Pinpoint the cell where the given text exists, returning its [X, Y] midpoint coordinate. 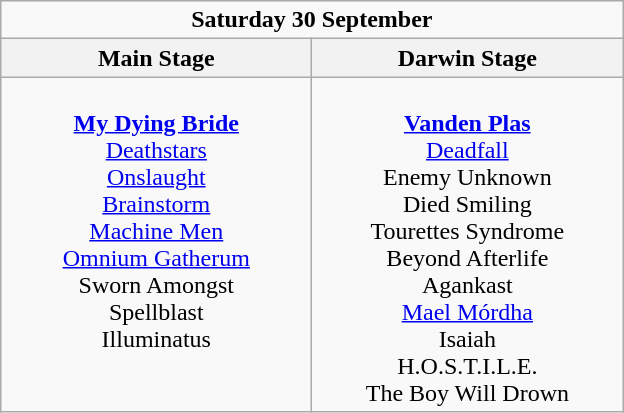
Vanden Plas Deadfall Enemy Unknown Died Smiling Tourettes Syndrome Beyond Afterlife Agankast Mael Mórdha Isaiah H.O.S.T.I.L.E. The Boy Will Drown [468, 244]
Main Stage [156, 58]
My Dying Bride Deathstars Onslaught Brainstorm Machine Men Omnium Gatherum Sworn Amongst Spellblast Illuminatus [156, 244]
Darwin Stage [468, 58]
Saturday 30 September [312, 20]
